Extract the [X, Y] coordinate from the center of the cell holding the provided text.  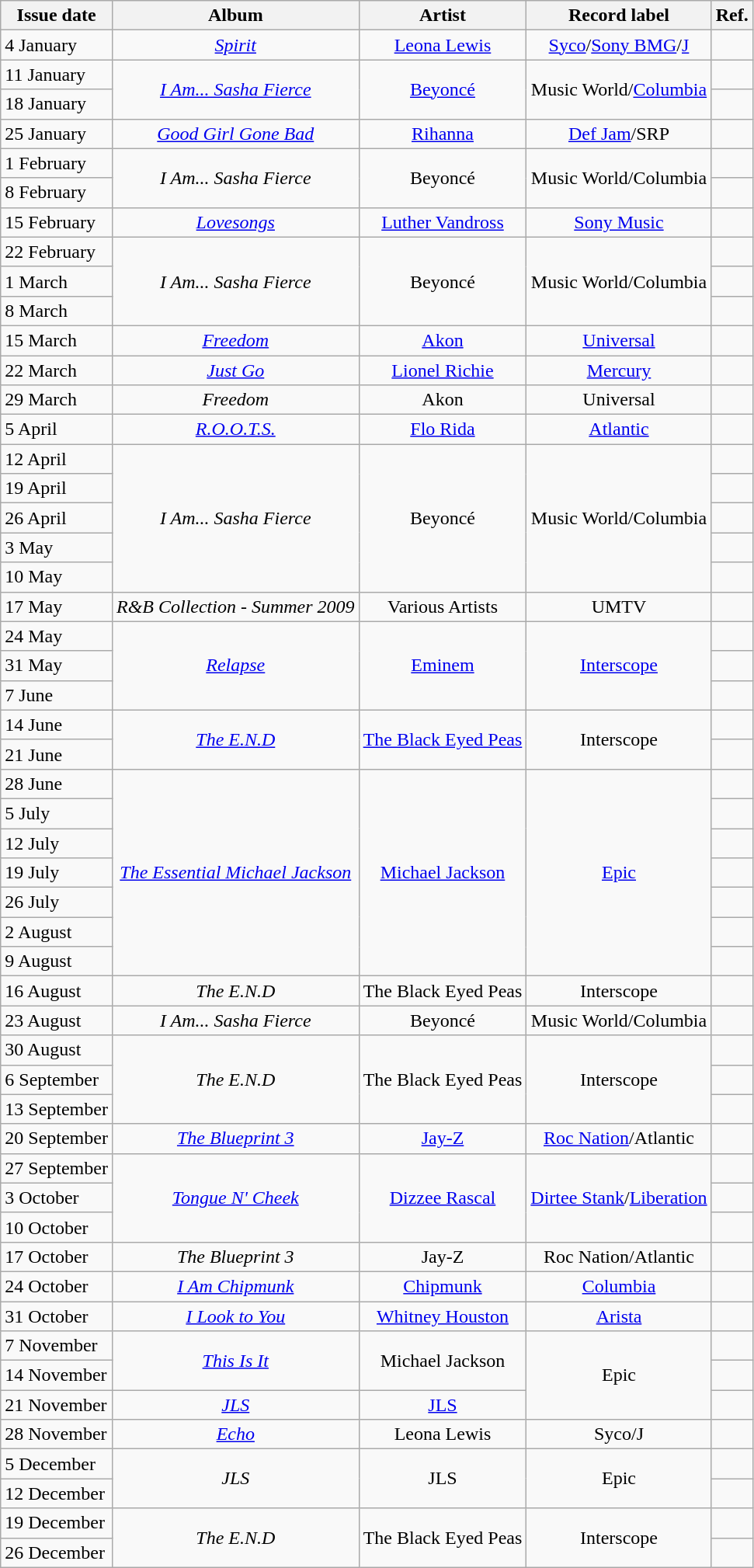
20 September [57, 1139]
Lovesongs [235, 222]
2 August [57, 932]
R.O.O.T.S. [235, 429]
Spirit [235, 45]
5 July [57, 813]
3 October [57, 1198]
17 October [57, 1257]
28 November [57, 1434]
Record label [619, 16]
15 February [57, 222]
Chipmunk [443, 1286]
Just Go [235, 370]
4 January [57, 45]
19 December [57, 1523]
Sony Music [619, 222]
Relapse [235, 666]
19 April [57, 488]
1 March [57, 281]
Dizzee Rascal [443, 1198]
The Essential Michael Jackson [235, 872]
Rihanna [443, 134]
Def Jam/SRP [619, 134]
7 June [57, 695]
22 March [57, 370]
17 May [57, 607]
5 December [57, 1464]
24 October [57, 1286]
31 October [57, 1316]
Echo [235, 1434]
This Is It [235, 1361]
7 November [57, 1346]
9 August [57, 961]
22 February [57, 252]
27 September [57, 1168]
29 March [57, 400]
12 April [57, 459]
10 October [57, 1227]
Ref. [731, 16]
10 May [57, 577]
18 January [57, 104]
Artist [443, 16]
8 February [57, 193]
6 September [57, 1080]
24 May [57, 636]
15 March [57, 340]
21 June [57, 754]
Dirtee Stank/Liberation [619, 1198]
I Look to You [235, 1316]
Album [235, 16]
Syco/Sony BMG/J [619, 45]
Syco/J [619, 1434]
13 September [57, 1109]
Atlantic [619, 429]
11 January [57, 75]
31 May [57, 666]
23 August [57, 1020]
19 July [57, 873]
Columbia [619, 1286]
26 July [57, 902]
16 August [57, 991]
Good Girl Gone Bad [235, 134]
Lionel Richie [443, 370]
28 June [57, 784]
26 December [57, 1552]
Various Artists [443, 607]
8 March [57, 311]
I Am Chipmunk [235, 1286]
Arista [619, 1316]
14 June [57, 725]
Eminem [443, 666]
14 November [57, 1375]
26 April [57, 518]
Mercury [619, 370]
UMTV [619, 607]
3 May [57, 548]
R&B Collection - Summer 2009 [235, 607]
5 April [57, 429]
12 December [57, 1493]
Issue date [57, 16]
Tongue N' Cheek [235, 1198]
Flo Rida [443, 429]
Luther Vandross [443, 222]
Whitney Houston [443, 1316]
12 July [57, 843]
1 February [57, 163]
25 January [57, 134]
30 August [57, 1050]
21 November [57, 1405]
